Provide the [X, Y] coordinate of the cell's center where the given text is located.  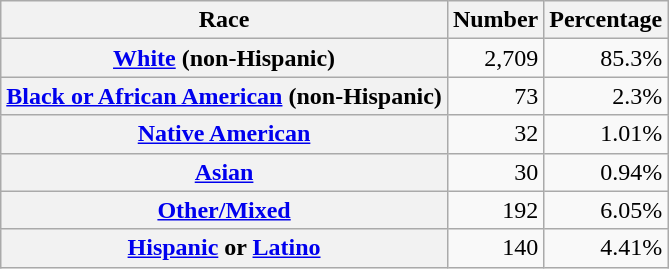
32 [495, 134]
Asian [224, 172]
Race [224, 20]
4.41% [606, 248]
Hispanic or Latino [224, 248]
85.3% [606, 58]
Other/Mixed [224, 210]
140 [495, 248]
30 [495, 172]
Black or African American (non-Hispanic) [224, 96]
0.94% [606, 172]
2,709 [495, 58]
2.3% [606, 96]
White (non-Hispanic) [224, 58]
Native American [224, 134]
Number [495, 20]
1.01% [606, 134]
6.05% [606, 210]
192 [495, 210]
73 [495, 96]
Percentage [606, 20]
